For the text-containing cell, return its midpoint in (x, y) coordinate format. 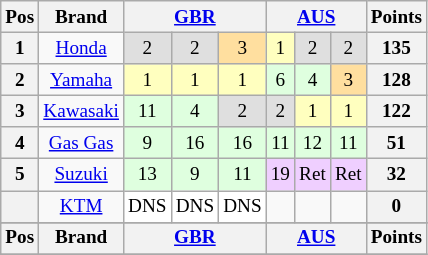
Kawasaki (82, 111)
19 (280, 175)
6 (280, 80)
0 (396, 206)
135 (396, 48)
Gas Gas (82, 143)
32 (396, 175)
Honda (82, 48)
Yamaha (82, 80)
Suzuki (82, 175)
51 (396, 143)
128 (396, 80)
12 (313, 143)
5 (20, 175)
13 (148, 175)
KTM (82, 206)
122 (396, 111)
